Extract the [x, y] coordinate from the center of the cell holding the provided text.  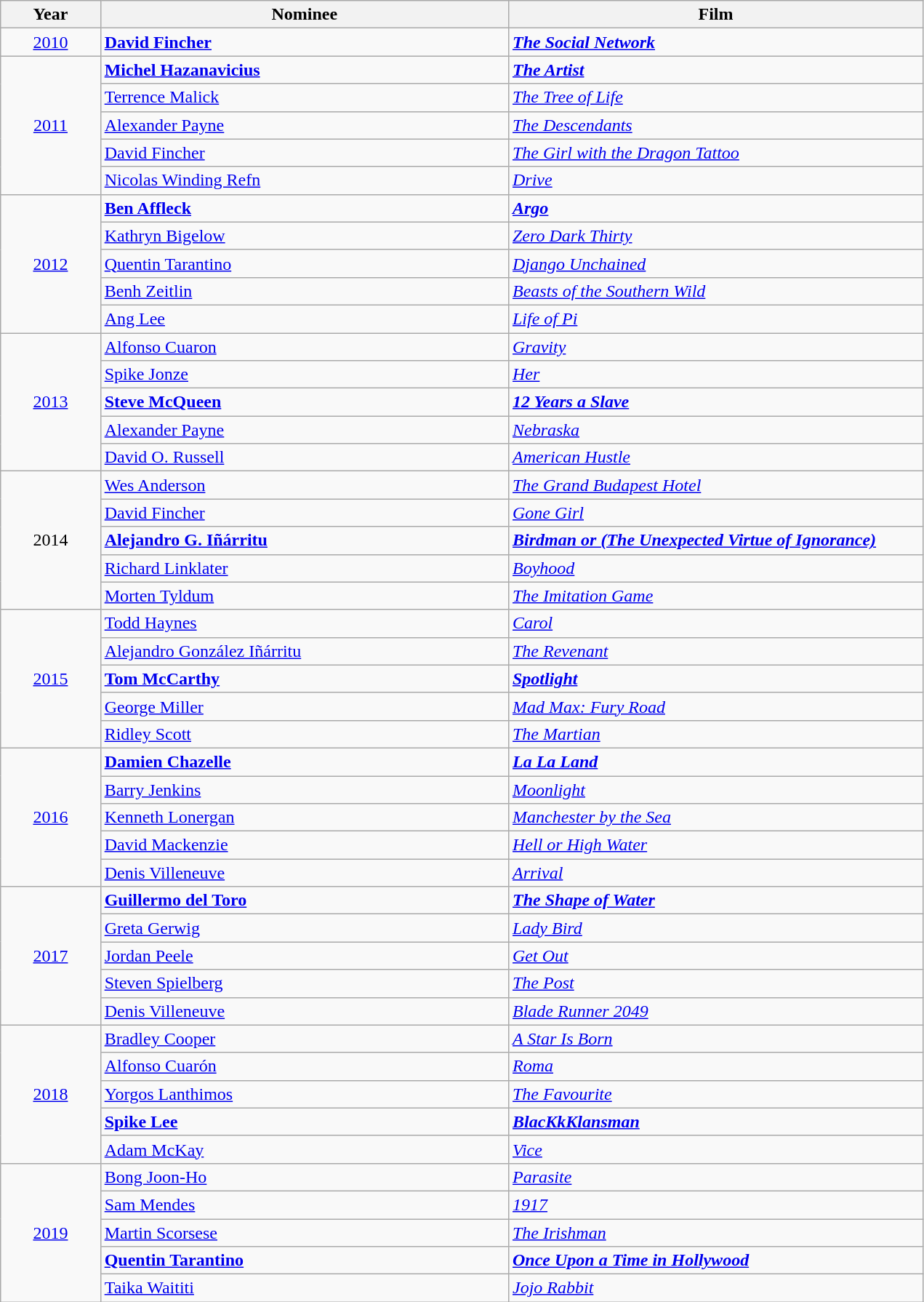
Boyhood [715, 568]
David O. Russell [304, 458]
The Post [715, 983]
Spotlight [715, 679]
David Mackenzie [304, 845]
Yorgos Lanthimos [304, 1094]
American Hustle [715, 458]
Her [715, 375]
Taika Waititi [304, 1288]
Benh Zeitlin [304, 291]
The Revenant [715, 651]
Spike Jonze [304, 375]
Barry Jenkins [304, 789]
2019 [51, 1232]
Wes Anderson [304, 485]
Drive [715, 180]
Alejandro González Iñárritu [304, 651]
2014 [51, 540]
The Descendants [715, 125]
The Social Network [715, 42]
Carol [715, 623]
Mad Max: Fury Road [715, 706]
2015 [51, 679]
12 Years a Slave [715, 402]
Gravity [715, 347]
Lady Bird [715, 928]
Michel Hazanavicius [304, 70]
Manchester by the Sea [715, 818]
Gone Girl [715, 513]
Roma [715, 1066]
Hell or High Water [715, 845]
Nominee [304, 15]
The Artist [715, 70]
Vice [715, 1149]
BlacKkKlansman [715, 1122]
Alfonso Cuarón [304, 1066]
Steven Spielberg [304, 983]
Beasts of the Southern Wild [715, 291]
Todd Haynes [304, 623]
Greta Gerwig [304, 928]
The Imitation Game [715, 596]
A Star Is Born [715, 1039]
Richard Linklater [304, 568]
The Favourite [715, 1094]
Alejandro G. Iñárritu [304, 540]
Jojo Rabbit [715, 1288]
Ang Lee [304, 319]
1917 [715, 1205]
The Martian [715, 734]
Spike Lee [304, 1122]
Terrence Malick [304, 97]
The Irishman [715, 1233]
Martin Scorsese [304, 1233]
Sam Mendes [304, 1205]
2010 [51, 42]
2011 [51, 125]
Kenneth Lonergan [304, 818]
Ridley Scott [304, 734]
Guillermo del Toro [304, 900]
2016 [51, 817]
Life of Pi [715, 319]
Once Upon a Time in Hollywood [715, 1261]
Zero Dark Thirty [715, 236]
Damien Chazelle [304, 762]
Tom McCarthy [304, 679]
Argo [715, 208]
George Miller [304, 706]
Parasite [715, 1177]
Birdman or (The Unexpected Virtue of Ignorance) [715, 540]
Alfonso Cuaron [304, 347]
The Shape of Water [715, 900]
Morten Tyldum [304, 596]
The Grand Budapest Hotel [715, 485]
Get Out [715, 956]
Steve McQueen [304, 402]
Film [715, 15]
2017 [51, 956]
Django Unchained [715, 263]
Arrival [715, 873]
Bradley Cooper [304, 1039]
The Tree of Life [715, 97]
Moonlight [715, 789]
The Girl with the Dragon Tattoo [715, 153]
Blade Runner 2049 [715, 1011]
2012 [51, 263]
Ben Affleck [304, 208]
Adam McKay [304, 1149]
2013 [51, 402]
Nebraska [715, 430]
2018 [51, 1094]
Year [51, 15]
Nicolas Winding Refn [304, 180]
Bong Joon-Ho [304, 1177]
Kathryn Bigelow [304, 236]
Jordan Peele [304, 956]
La La Land [715, 762]
